Find where the given text appears and provide that cell's center as [X, Y] coordinate. 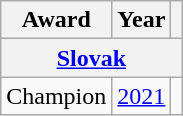
Champion [56, 96]
Award [56, 20]
Year [142, 20]
Slovak [92, 58]
2021 [142, 96]
